Scan for the cell matching the given text and deliver its [X, Y] coordinate at center. 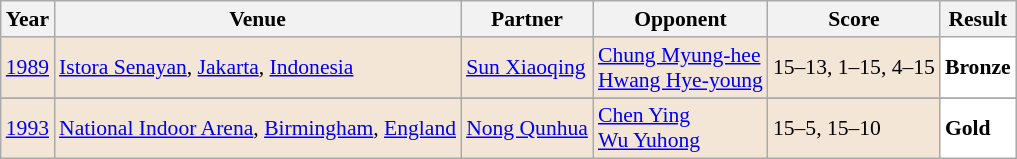
Score [854, 19]
Opponent [680, 19]
1989 [28, 68]
Bronze [978, 68]
15–5, 15–10 [854, 128]
National Indoor Arena, Birmingham, England [258, 128]
Result [978, 19]
Partner [527, 19]
Chen Ying Wu Yuhong [680, 128]
Gold [978, 128]
15–13, 1–15, 4–15 [854, 68]
Istora Senayan, Jakarta, Indonesia [258, 68]
Sun Xiaoqing [527, 68]
Chung Myung-hee Hwang Hye-young [680, 68]
Venue [258, 19]
Year [28, 19]
Nong Qunhua [527, 128]
1993 [28, 128]
